Provide the [x, y] coordinate of the cell's center where the given text is located.  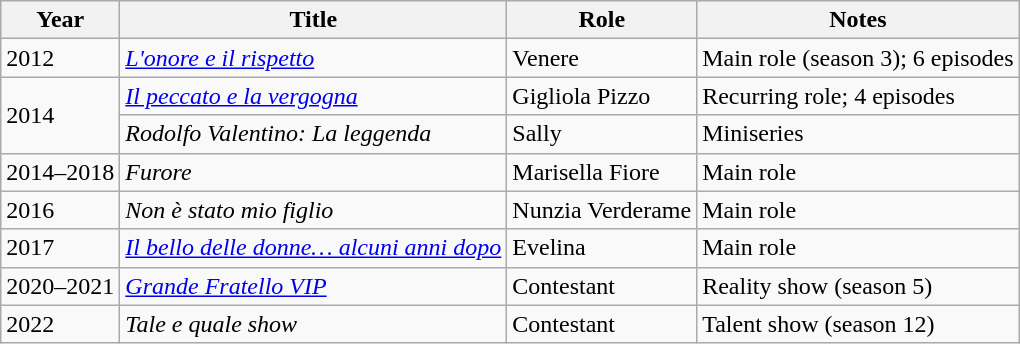
Grande Fratello VIP [314, 286]
2016 [60, 210]
Non è stato mio figlio [314, 210]
2020–2021 [60, 286]
Nunzia Verderame [602, 210]
Il peccato e la vergogna [314, 96]
Reality show (season 5) [858, 286]
Title [314, 20]
Rodolfo Valentino: La leggenda [314, 134]
Venere [602, 58]
Miniseries [858, 134]
2014 [60, 115]
Notes [858, 20]
Gigliola Pizzo [602, 96]
Tale e quale show [314, 324]
Main role (season 3); 6 episodes [858, 58]
Talent show (season 12) [858, 324]
2022 [60, 324]
Il bello delle donne… alcuni anni dopo [314, 248]
2014–2018 [60, 172]
Marisella Fiore [602, 172]
2012 [60, 58]
Sally [602, 134]
Role [602, 20]
Year [60, 20]
2017 [60, 248]
L'onore e il rispetto [314, 58]
Recurring role; 4 episodes [858, 96]
Evelina [602, 248]
Furore [314, 172]
